Detect which cell encompasses the target text, then output its [x, y] center coordinate. 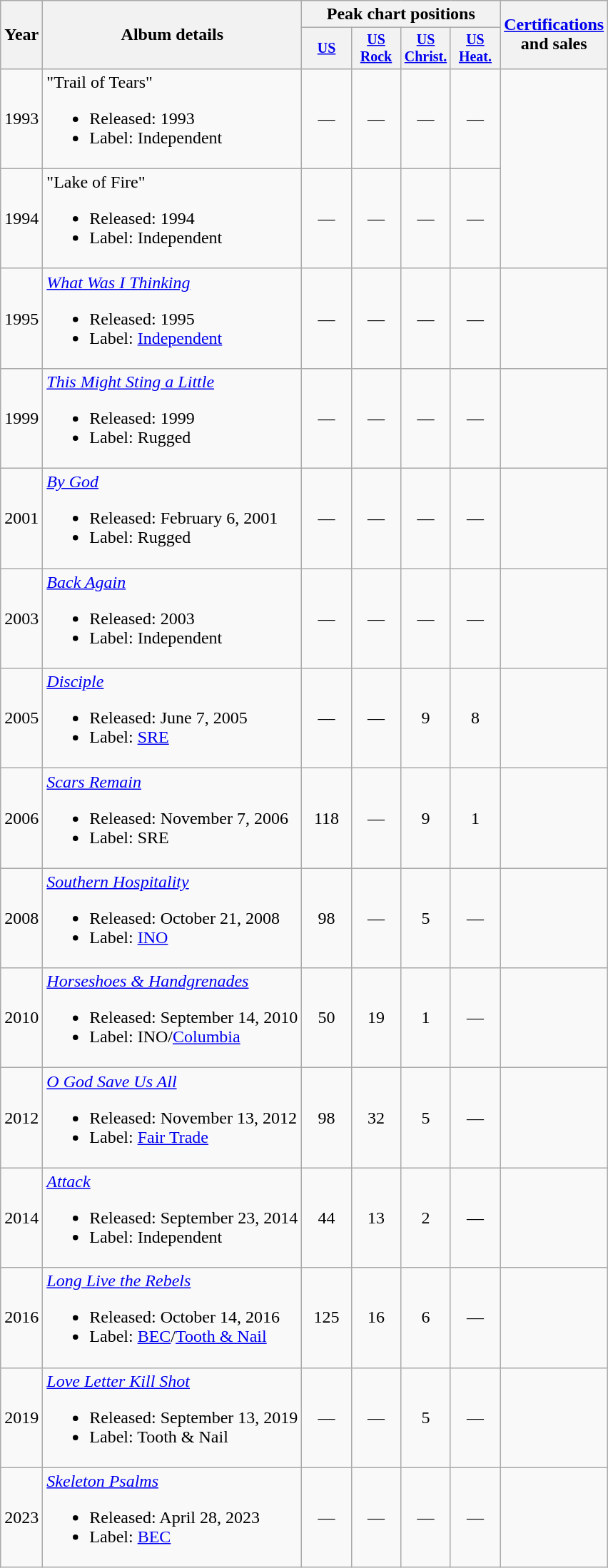
6 [425, 1318]
This Might Sting a LittleReleased: 1999Label: Rugged [173, 418]
"Trail of Tears"Released: 1993Label: Independent [173, 118]
Long Live the RebelsReleased: October 14, 2016Label: BEC/Tooth & Nail [173, 1318]
Love Letter Kill ShotReleased: September 13, 2019Label: Tooth & Nail [173, 1417]
8 [475, 718]
1995 [21, 318]
44 [327, 1218]
Scars RemainReleased: November 7, 2006Label: SRE [173, 818]
2014 [21, 1218]
2019 [21, 1417]
1999 [21, 418]
Year [21, 35]
USChrist. [425, 49]
Album details [173, 35]
118 [327, 818]
US [327, 49]
2008 [21, 918]
13 [375, 1218]
2006 [21, 818]
AttackReleased: September 23, 2014Label: Independent [173, 1218]
50 [327, 1018]
What Was I ThinkingReleased: 1995Label: Independent [173, 318]
2016 [21, 1318]
Horseshoes & HandgrenadesReleased: September 14, 2010Label: INO/Columbia [173, 1018]
2 [425, 1218]
2023 [21, 1517]
Skeleton PsalmsReleased: April 28, 2023Label: BEC [173, 1517]
19 [375, 1018]
16 [375, 1318]
32 [375, 1118]
125 [327, 1318]
1994 [21, 218]
Southern HospitalityReleased: October 21, 2008Label: INO [173, 918]
O God Save Us AllReleased: November 13, 2012Label: Fair Trade [173, 1118]
Peak chart positions [401, 14]
"Lake of Fire"Released: 1994Label: Independent [173, 218]
Back AgainReleased: 2003Label: Independent [173, 618]
DiscipleReleased: June 7, 2005Label: SRE [173, 718]
2012 [21, 1118]
USRock [375, 49]
2010 [21, 1018]
2005 [21, 718]
1993 [21, 118]
2001 [21, 519]
USHeat. [475, 49]
2003 [21, 618]
By GodReleased: February 6, 2001Label: Rugged [173, 519]
Certifications and sales [554, 35]
